Return the (X, Y) coordinate for the center point of the cell that contains the specified text.  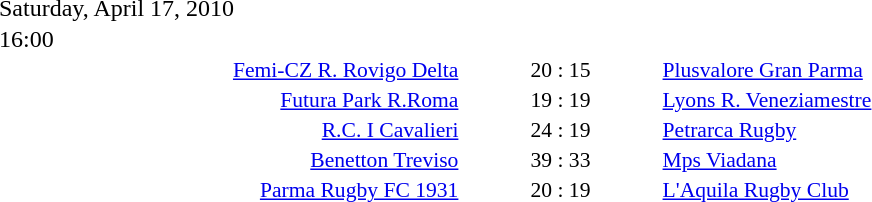
39 : 33 (560, 160)
19 : 19 (560, 100)
20 : 15 (560, 70)
24 : 19 (560, 130)
